Extract the (x, y) coordinate from the center of the cell holding the provided text.  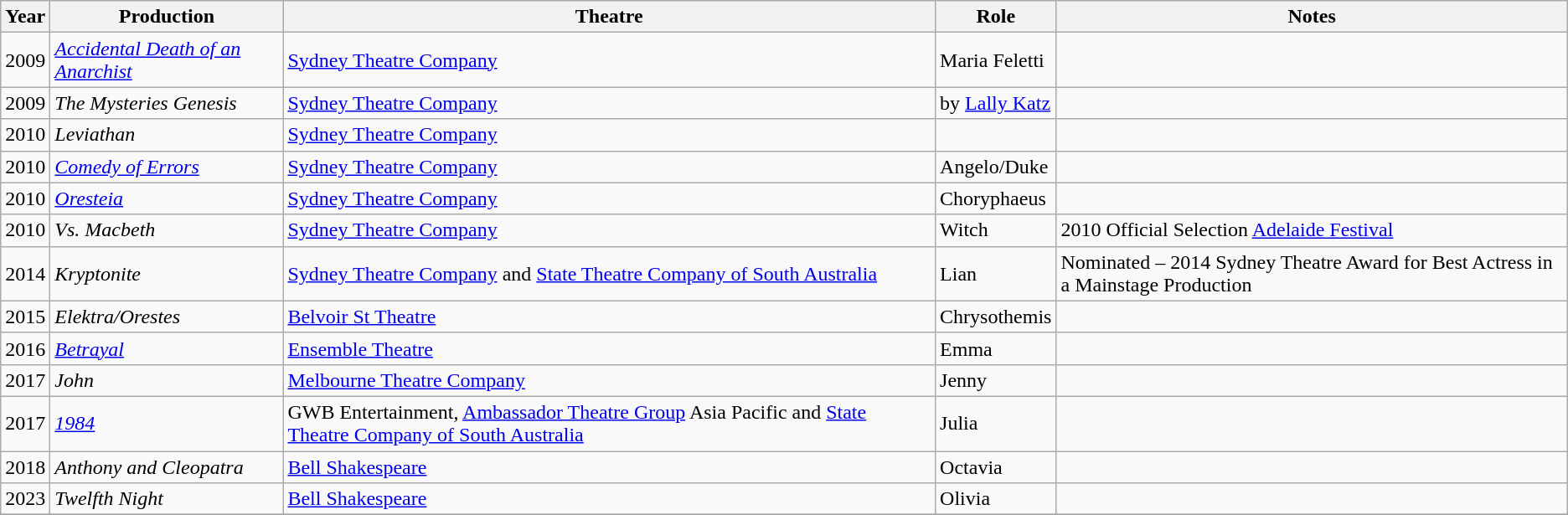
Role (996, 17)
Leviathan (167, 135)
Lian (996, 273)
Octavia (996, 466)
Kryptonite (167, 273)
by Lally Katz (996, 103)
Julia (996, 424)
Theatre (610, 17)
Maria Feletti (996, 60)
Production (167, 17)
Betrayal (167, 348)
Elektra/Orestes (167, 317)
2023 (25, 499)
Angelo/Duke (996, 167)
Olivia (996, 499)
2018 (25, 466)
Sydney Theatre Company and State Theatre Company of South Australia (610, 273)
2015 (25, 317)
2010 Official Selection Adelaide Festival (1312, 230)
Anthony and Cleopatra (167, 466)
GWB Entertainment, Ambassador Theatre Group Asia Pacific and State Theatre Company of South Australia (610, 424)
Vs. Macbeth (167, 230)
Jenny (996, 380)
Year (25, 17)
Comedy of Errors (167, 167)
Choryphaeus (996, 198)
2016 (25, 348)
Ensemble Theatre (610, 348)
Accidental Death of an Anarchist (167, 60)
Twelfth Night (167, 499)
Emma (996, 348)
John (167, 380)
Belvoir St Theatre (610, 317)
1984 (167, 424)
Nominated – 2014 Sydney Theatre Award for Best Actress in a Mainstage Production (1312, 273)
Notes (1312, 17)
Chrysothemis (996, 317)
Melbourne Theatre Company (610, 380)
2014 (25, 273)
Witch (996, 230)
Oresteia (167, 198)
The Mysteries Genesis (167, 103)
